Pinpoint the cell where the given text exists, returning its (x, y) midpoint coordinate. 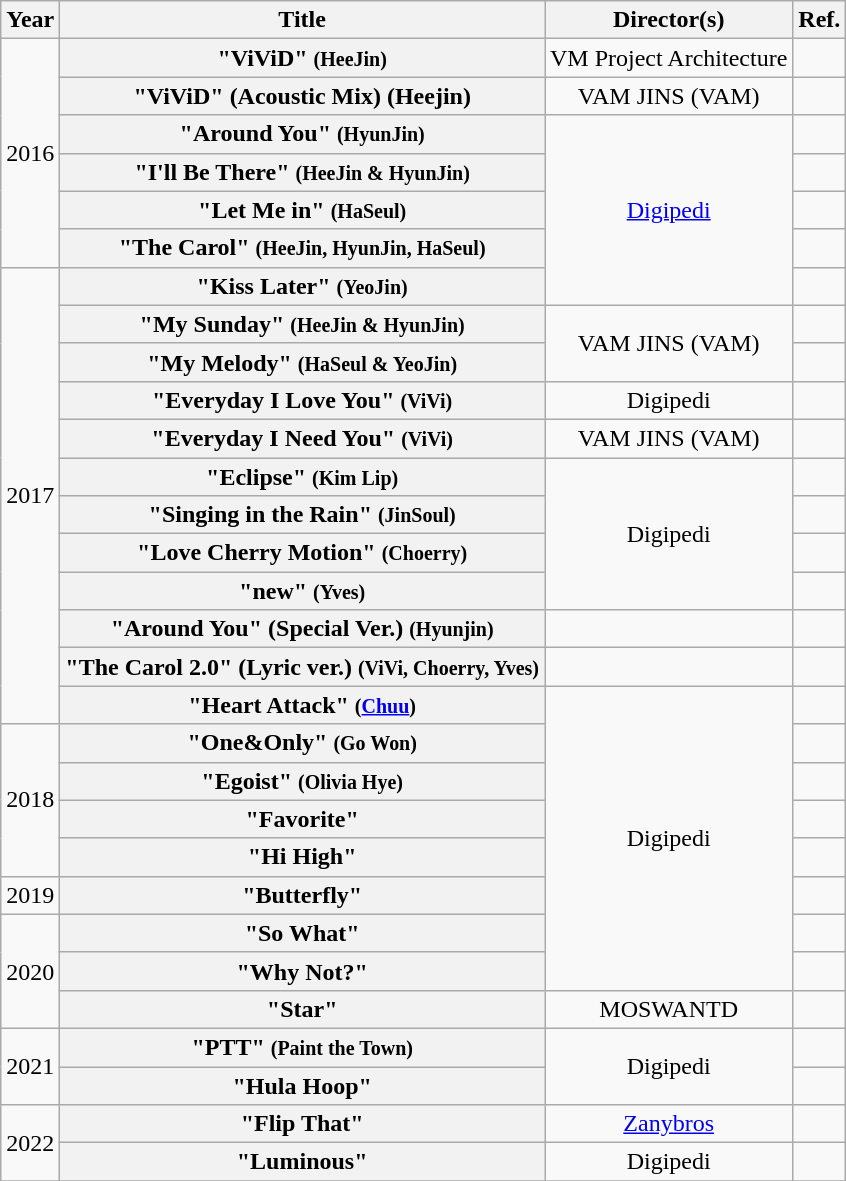
Zanybros (668, 1124)
"The Carol" (HeeJin, HyunJin, HaSeul) (302, 248)
"Let Me in" (HaSeul) (302, 210)
"My Sunday" (HeeJin & HyunJin) (302, 324)
"Singing in the Rain" (JinSoul) (302, 515)
"Butterfly" (302, 895)
"Heart Attack" (Chuu) (302, 705)
"Everyday I Love You" (ViVi) (302, 400)
"The Carol 2.0" (Lyric ver.) (ViVi, Choerry, Yves) (302, 667)
"ViViD" (HeeJin) (302, 58)
"Eclipse" (Kim Lip) (302, 477)
"So What" (302, 933)
2022 (30, 1143)
MOSWANTD (668, 1009)
"I'll Be There" (HeeJin & HyunJin) (302, 172)
"Star" (302, 1009)
"Around You" (HyunJin) (302, 134)
2018 (30, 800)
"Hula Hoop" (302, 1085)
"Why Not?" (302, 971)
"PTT" (Paint the Town) (302, 1047)
VM Project Architecture (668, 58)
"new" (Yves) (302, 591)
Year (30, 20)
"My Melody" (HaSeul & YeoJin) (302, 362)
"Luminous" (302, 1162)
Director(s) (668, 20)
Ref. (820, 20)
"Favorite" (302, 819)
2021 (30, 1066)
"Around You" (Special Ver.) (Hyunjin) (302, 629)
"Hi High" (302, 857)
2020 (30, 971)
"Flip That" (302, 1124)
2017 (30, 496)
"One&Only" (Go Won) (302, 743)
"Love Cherry Motion" (Choerry) (302, 553)
2019 (30, 895)
2016 (30, 153)
"Egoist" (Olivia Hye) (302, 781)
"Kiss Later" (YeoJin) (302, 286)
"Everyday I Need You" (ViVi) (302, 438)
Title (302, 20)
"ViViD" (Acoustic Mix) (Heejin) (302, 96)
